Detect which cell encompasses the target text, then output its (X, Y) center coordinate. 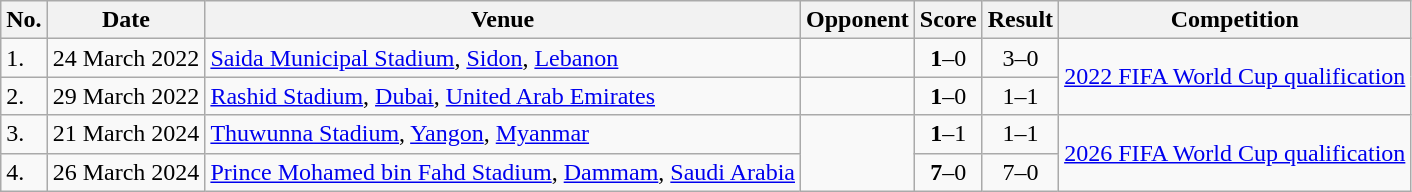
24 March 2022 (126, 58)
Prince Mohamed bin Fahd Stadium, Dammam, Saudi Arabia (503, 172)
Score (948, 20)
26 March 2024 (126, 172)
4. (24, 172)
2026 FIFA World Cup qualification (1235, 153)
Venue (503, 20)
No. (24, 20)
Saida Municipal Stadium, Sidon, Lebanon (503, 58)
21 March 2024 (126, 134)
2. (24, 96)
Rashid Stadium, Dubai, United Arab Emirates (503, 96)
3–0 (1020, 58)
Opponent (858, 20)
Thuwunna Stadium, Yangon, Myanmar (503, 134)
1. (24, 58)
Competition (1235, 20)
29 March 2022 (126, 96)
2022 FIFA World Cup qualification (1235, 77)
3. (24, 134)
Result (1020, 20)
Date (126, 20)
